From the cell containing the given text, extract its center point as (X, Y) coordinate. 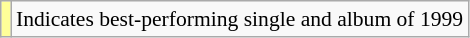
Indicates best-performing single and album of 1999 (240, 19)
